Determine the [X, Y] coordinate at the center of the cell enclosing the given text.  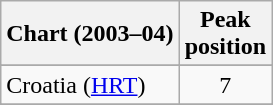
7 [225, 85]
Croatia (HRT) [90, 85]
Peakposition [225, 34]
Chart (2003–04) [90, 34]
